From the cell containing the given text, extract its center point as (X, Y) coordinate. 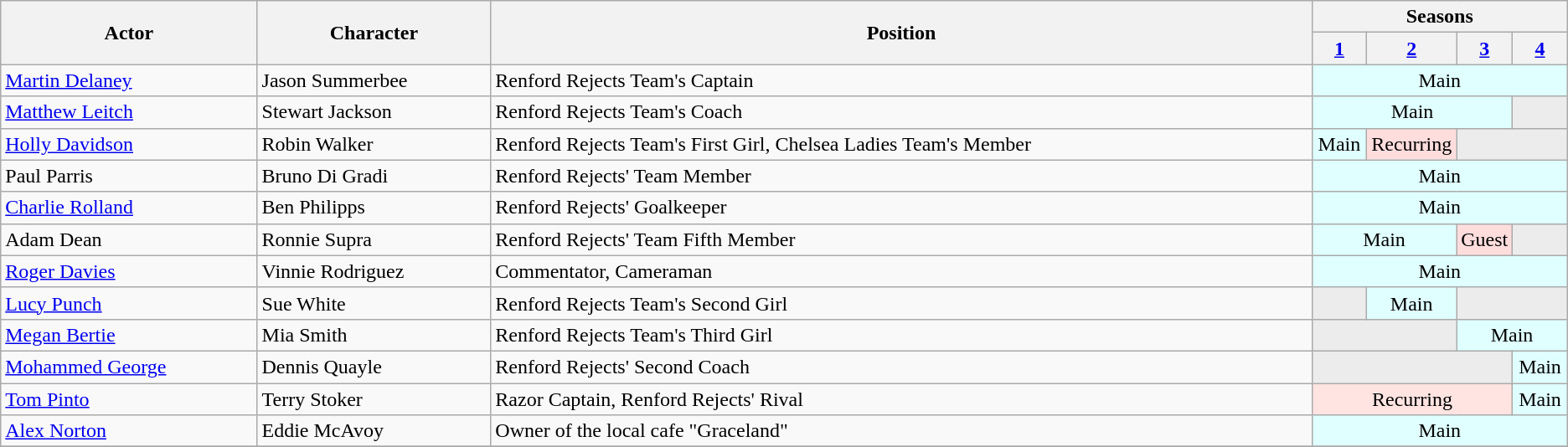
Martin Delaney (129, 80)
Renford Rejects' Second Coach (901, 367)
Character (374, 33)
Eddie McAvoy (374, 431)
Dennis Quayle (374, 367)
4 (1540, 49)
Razor Captain, Renford Rejects' Rival (901, 399)
Renford Rejects' Team Member (901, 176)
Adam Dean (129, 239)
Seasons (1439, 17)
Actor (129, 33)
Renford Rejects' Goalkeeper (901, 208)
3 (1484, 49)
Roger Davies (129, 271)
Robin Walker (374, 144)
Renford Rejects' Team Fifth Member (901, 239)
Commentator, Cameraman (901, 271)
Position (901, 33)
Megan Bertie (129, 335)
Jason Summerbee (374, 80)
Bruno Di Gradi (374, 176)
Renford Rejects Team's Captain (901, 80)
Renford Rejects Team's Second Girl (901, 303)
Renford Rejects Team's Coach (901, 112)
Matthew Leitch (129, 112)
Terry Stoker (374, 399)
Tom Pinto (129, 399)
Owner of the local cafe "Graceland" (901, 431)
Ben Philipps (374, 208)
Vinnie Rodriguez (374, 271)
1 (1338, 49)
Lucy Punch (129, 303)
Sue White (374, 303)
Renford Rejects Team's Third Girl (901, 335)
Guest (1484, 239)
Stewart Jackson (374, 112)
Charlie Rolland (129, 208)
2 (1412, 49)
Mia Smith (374, 335)
Alex Norton (129, 431)
Holly Davidson (129, 144)
Renford Rejects Team's First Girl, Chelsea Ladies Team's Member (901, 144)
Ronnie Supra (374, 239)
Mohammed George (129, 367)
Paul Parris (129, 176)
